Pinpoint the cell where the given text exists, returning its [X, Y] midpoint coordinate. 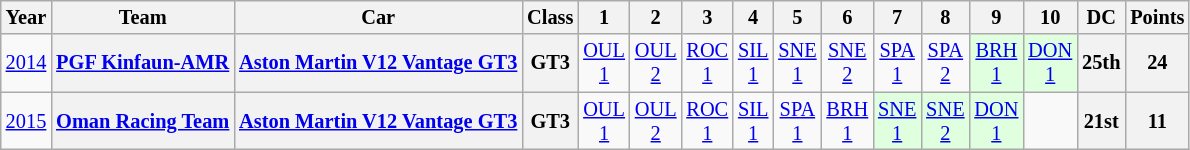
7 [897, 17]
4 [753, 17]
25th [1101, 63]
5 [797, 17]
2015 [26, 121]
SPA2 [945, 63]
6 [847, 17]
8 [945, 17]
11 [1157, 121]
Team [142, 17]
Class [550, 17]
Car [378, 17]
Points [1157, 17]
Year [26, 17]
21st [1101, 121]
3 [707, 17]
PGF Kinfaun-AMR [142, 63]
DC [1101, 17]
1 [604, 17]
24 [1157, 63]
9 [996, 17]
Oman Racing Team [142, 121]
10 [1050, 17]
2014 [26, 63]
2 [656, 17]
